Return the (X, Y) coordinate for the center point of the cell that contains the specified text.  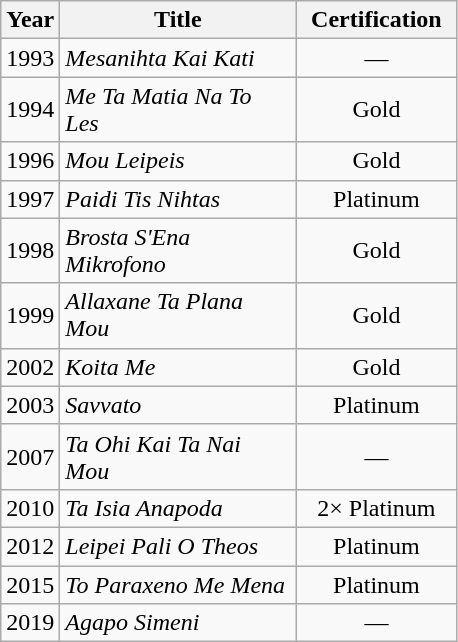
Savvato (178, 405)
Agapo Simeni (178, 623)
Brosta S'Ena Mikrofono (178, 250)
Me Ta Matia Na To Les (178, 110)
1999 (30, 316)
2× Platinum (376, 508)
Leipei Pali O Theos (178, 546)
Allaxane Ta Plana Mou (178, 316)
1994 (30, 110)
1997 (30, 199)
Certification (376, 20)
2015 (30, 585)
1998 (30, 250)
Mesanihta Kai Kati (178, 58)
Ta Ohi Kai Ta Nai Mou (178, 456)
1993 (30, 58)
2003 (30, 405)
2019 (30, 623)
1996 (30, 161)
2002 (30, 367)
Year (30, 20)
Koita Me (178, 367)
Title (178, 20)
To Paraxeno Me Mena (178, 585)
Mou Leipeis (178, 161)
2010 (30, 508)
2007 (30, 456)
2012 (30, 546)
Ta Isia Anapoda (178, 508)
Paidi Tis Nihtas (178, 199)
